For the text-containing cell, return its midpoint in [X, Y] coordinate format. 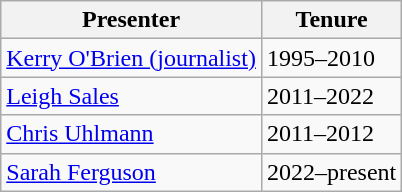
Tenure [331, 20]
2022–present [331, 172]
2011–2022 [331, 96]
1995–2010 [331, 58]
Chris Uhlmann [132, 134]
2011–2012 [331, 134]
Sarah Ferguson [132, 172]
Kerry O'Brien (journalist) [132, 58]
Presenter [132, 20]
Leigh Sales [132, 96]
